From the cell containing the given text, extract its center point as [X, Y] coordinate. 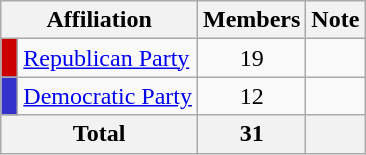
Republican Party [108, 58]
Members [251, 20]
12 [251, 96]
Note [336, 20]
31 [251, 134]
19 [251, 58]
Affiliation [100, 20]
Democratic Party [108, 96]
Total [100, 134]
